Return (x, y) of the center of cell containing provided text 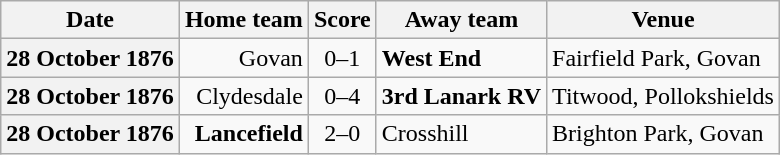
3rd Lanark RV (461, 96)
Brighton Park, Govan (664, 134)
Titwood, Pollokshields (664, 96)
Away team (461, 20)
Score (342, 20)
Clydesdale (244, 96)
Crosshill (461, 134)
Home team (244, 20)
Venue (664, 20)
Date (90, 20)
2–0 (342, 134)
Fairfield Park, Govan (664, 58)
0–1 (342, 58)
West End (461, 58)
0–4 (342, 96)
Govan (244, 58)
Lancefield (244, 134)
